Determine the (X, Y) coordinate at the center of the cell enclosing the given text.  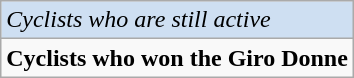
Cyclists who are still active (178, 20)
Cyclists who won the Giro Donne (178, 58)
